Return the (X, Y) coordinate for the center point of the cell that contains the specified text.  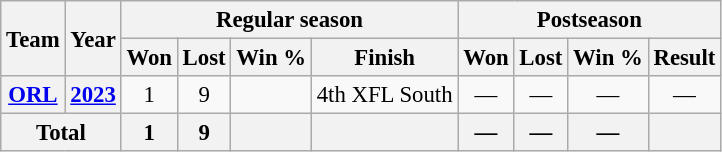
Team (33, 38)
2023 (93, 95)
Year (93, 38)
Regular season (290, 20)
Finish (384, 58)
Result (684, 58)
Postseason (590, 20)
4th XFL South (384, 95)
Total (61, 133)
ORL (33, 95)
